Determine the (X, Y) coordinate at the center of the cell enclosing the given text.  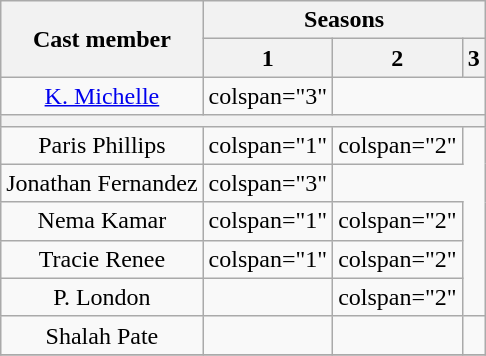
1 (268, 58)
P. London (102, 297)
Paris Phillips (102, 145)
Nema Kamar (102, 221)
K. Michelle (102, 96)
2 (398, 58)
3 (474, 58)
Jonathan Fernandez (102, 183)
Shalah Pate (102, 335)
Tracie Renee (102, 259)
Seasons (344, 20)
Cast member (102, 39)
